Return [X, Y] of the center of cell containing provided text 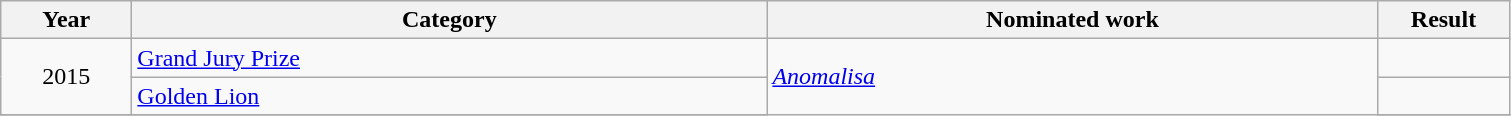
Result [1444, 20]
Year [66, 20]
Anomalisa [1072, 77]
Nominated work [1072, 20]
Golden Lion [450, 96]
2015 [66, 77]
Grand Jury Prize [450, 58]
Category [450, 20]
